Identify which cell holds the provided text, then report its [X, Y] central coordinate. 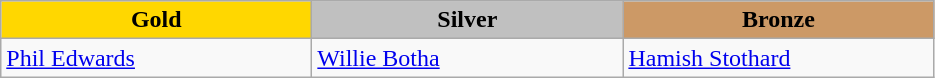
Silver [468, 20]
Phil Edwards [156, 58]
Willie Botha [468, 58]
Gold [156, 20]
Bronze [778, 20]
Hamish Stothard [778, 58]
